Search for the cell housing the specified text and yield its [x, y] center coordinate. 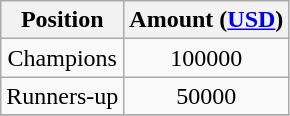
100000 [206, 58]
Position [62, 20]
Amount (USD) [206, 20]
50000 [206, 96]
Champions [62, 58]
Runners-up [62, 96]
